Locate the cell with the specified text and output its [X, Y] center coordinate. 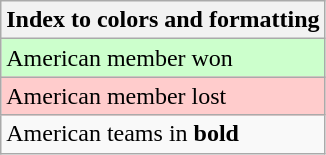
American member won [163, 58]
American member lost [163, 96]
American teams in bold [163, 134]
Index to colors and formatting [163, 20]
